For the text-containing cell, return its midpoint in (X, Y) coordinate format. 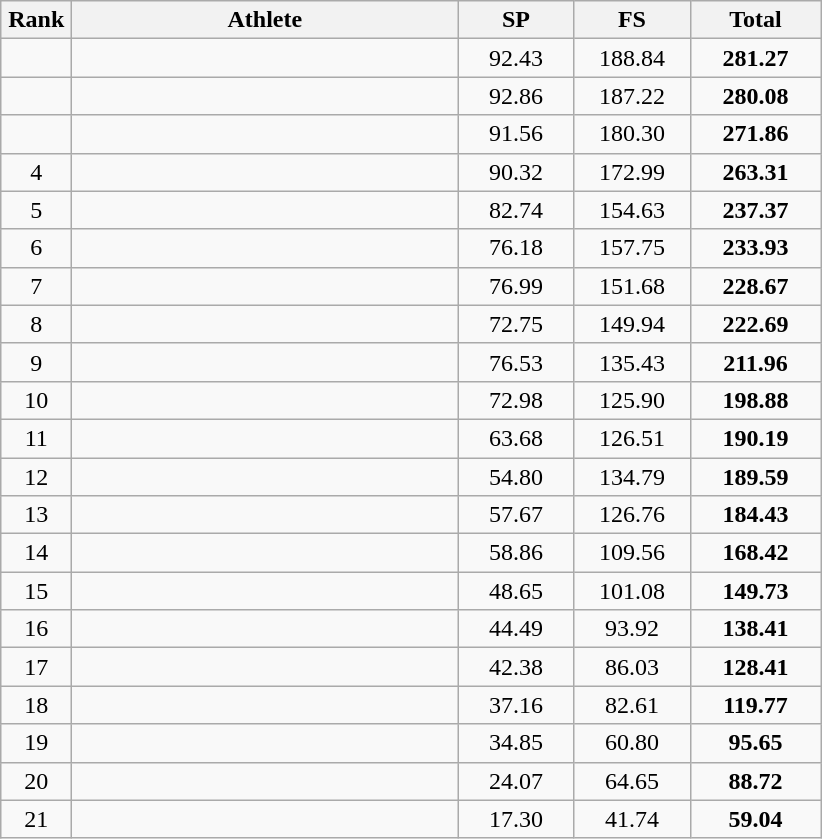
119.77 (756, 705)
93.92 (632, 629)
18 (36, 705)
135.43 (632, 362)
SP (516, 20)
7 (36, 286)
168.42 (756, 553)
76.99 (516, 286)
11 (36, 438)
72.75 (516, 324)
10 (36, 400)
9 (36, 362)
280.08 (756, 96)
24.07 (516, 781)
237.37 (756, 210)
60.80 (632, 743)
95.65 (756, 743)
228.67 (756, 286)
134.79 (632, 477)
17 (36, 667)
63.68 (516, 438)
222.69 (756, 324)
19 (36, 743)
82.61 (632, 705)
281.27 (756, 58)
58.86 (516, 553)
180.30 (632, 134)
233.93 (756, 248)
138.41 (756, 629)
20 (36, 781)
59.04 (756, 819)
Athlete (265, 20)
44.49 (516, 629)
48.65 (516, 591)
13 (36, 515)
14 (36, 553)
17.30 (516, 819)
90.32 (516, 172)
4 (36, 172)
149.94 (632, 324)
172.99 (632, 172)
198.88 (756, 400)
54.80 (516, 477)
190.19 (756, 438)
21 (36, 819)
271.86 (756, 134)
125.90 (632, 400)
187.22 (632, 96)
34.85 (516, 743)
157.75 (632, 248)
101.08 (632, 591)
Total (756, 20)
57.67 (516, 515)
188.84 (632, 58)
211.96 (756, 362)
82.74 (516, 210)
15 (36, 591)
42.38 (516, 667)
76.53 (516, 362)
41.74 (632, 819)
12 (36, 477)
184.43 (756, 515)
5 (36, 210)
126.51 (632, 438)
92.43 (516, 58)
Rank (36, 20)
86.03 (632, 667)
263.31 (756, 172)
76.18 (516, 248)
109.56 (632, 553)
8 (36, 324)
FS (632, 20)
91.56 (516, 134)
126.76 (632, 515)
189.59 (756, 477)
92.86 (516, 96)
16 (36, 629)
37.16 (516, 705)
149.73 (756, 591)
72.98 (516, 400)
154.63 (632, 210)
88.72 (756, 781)
64.65 (632, 781)
6 (36, 248)
151.68 (632, 286)
128.41 (756, 667)
